Extract the [x, y] coordinate from the center of the cell holding the provided text.  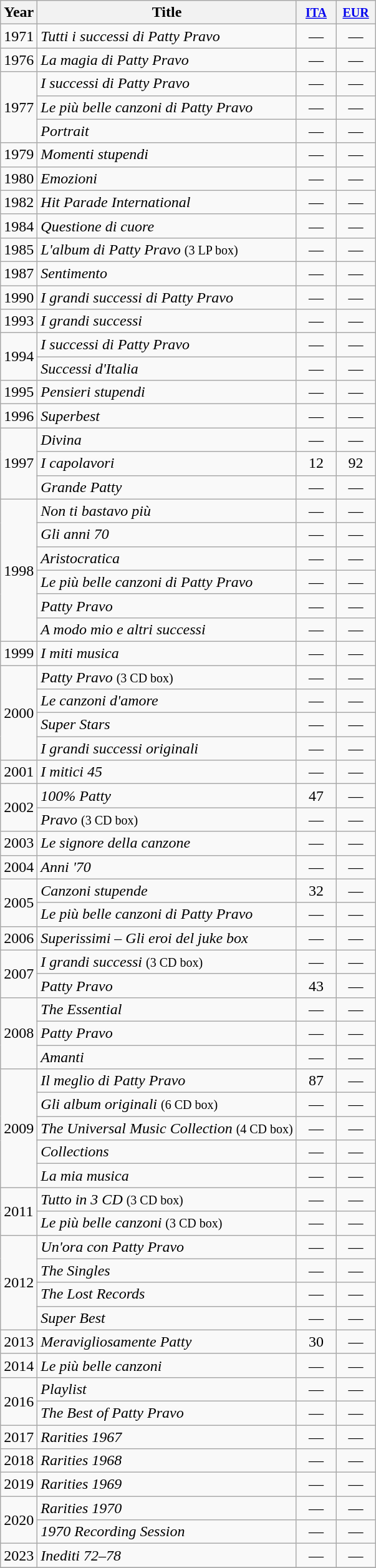
The Essential [167, 1009]
92 [356, 463]
Anni '70 [167, 867]
2023 [19, 1556]
Pensieri stupendi [167, 392]
Successi d'Italia [167, 369]
Tutto in 3 CD (3 CD box) [167, 1199]
I grandi successi originali [167, 748]
Canzoni stupende [167, 891]
I miti musica [167, 653]
1985 [19, 249]
Le più belle canzoni (3 CD box) [167, 1223]
Rarities 1968 [167, 1461]
I mitici 45 [167, 772]
Non ti bastavo più [167, 511]
30 [316, 1342]
2009 [19, 1128]
Superissimi – Gli eroi del juke box [167, 938]
Le più belle canzoni [167, 1365]
A modo mio e altri successi [167, 629]
Questione di cuore [167, 226]
1998 [19, 570]
Super Best [167, 1318]
Collections [167, 1152]
2000 [19, 712]
Le signore della canzone [167, 843]
2004 [19, 867]
Le canzoni d'amore [167, 701]
1995 [19, 392]
47 [316, 796]
Emozioni [167, 178]
2017 [19, 1436]
Playlist [167, 1389]
1984 [19, 226]
1970 Recording Session [167, 1532]
1993 [19, 321]
1976 [19, 60]
La mia musica [167, 1176]
La magia di Patty Pravo [167, 60]
Sentimento [167, 273]
1971 [19, 36]
The Lost Records [167, 1294]
1990 [19, 298]
Hit Parade International [167, 202]
2001 [19, 772]
2018 [19, 1461]
Inediti 72–78 [167, 1556]
Rarities 1970 [167, 1508]
2008 [19, 1033]
EUR [356, 12]
2006 [19, 938]
I grandi successi (3 CD box) [167, 962]
The Singles [167, 1270]
1979 [19, 155]
Divina [167, 440]
L'album di Patty Pravo (3 LP box) [167, 249]
43 [316, 985]
2002 [19, 808]
2014 [19, 1365]
Portrait [167, 131]
2007 [19, 974]
Rarities 1967 [167, 1436]
2003 [19, 843]
1999 [19, 653]
Pravo (3 CD box) [167, 820]
1987 [19, 273]
The Best of Patty Pravo [167, 1413]
Rarities 1969 [167, 1484]
Gli album originali (6 CD box) [167, 1105]
1977 [19, 107]
12 [316, 463]
2016 [19, 1401]
Meravigliosamente Patty [167, 1342]
Momenti stupendi [167, 155]
2019 [19, 1484]
2011 [19, 1211]
Gli anni 70 [167, 535]
2005 [19, 903]
Un'ora con Patty Pravo [167, 1247]
Patty Pravo (3 CD box) [167, 677]
1996 [19, 416]
I grandi successi di Patty Pravo [167, 298]
2012 [19, 1282]
100% Patty [167, 796]
87 [316, 1081]
Tutti i successi di Patty Pravo [167, 36]
32 [316, 891]
I capolavori [167, 463]
ITA [316, 12]
I grandi successi [167, 321]
Title [167, 12]
Year [19, 12]
Amanti [167, 1057]
1997 [19, 463]
1982 [19, 202]
1980 [19, 178]
The Universal Music Collection (4 CD box) [167, 1128]
2013 [19, 1342]
Il meglio di Patty Pravo [167, 1081]
Grande Patty [167, 487]
2020 [19, 1520]
Aristocratica [167, 558]
Super Stars [167, 725]
1994 [19, 357]
Superbest [167, 416]
